Find where the given text appears and provide that cell's center as (x, y) coordinate. 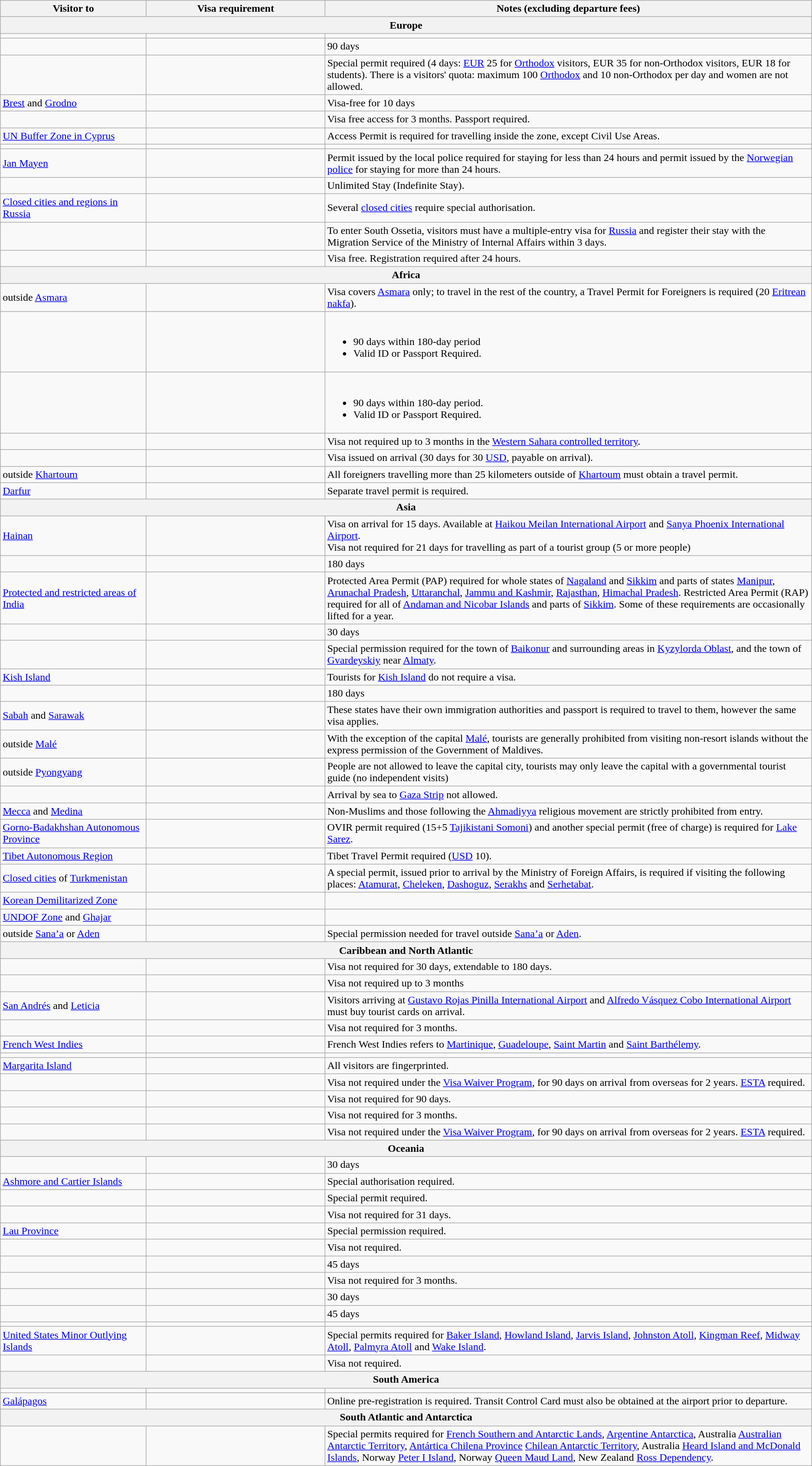
outside Khartoum (74, 474)
Sabah and Sarawak (74, 716)
UNDOF Zone and Ghajar (74, 917)
outside Sana’a or Aden (74, 934)
Jan Mayen (74, 163)
Visa free. Registration required after 24 hours. (568, 259)
All foreigners travelling more than 25 kilometers outside of Khartoum must obtain a travel permit. (568, 474)
Protected and restricted areas of India (74, 598)
Tibet Travel Permit required (USD 10). (568, 856)
Unlimited Stay (Indefinite Stay). (568, 185)
These states have their own immigration authorities and passport is required to travel to them, however the same visa applies. (568, 716)
Mecca and Medina (74, 811)
Asia (406, 507)
Online pre-registration is required. Transit Control Card must also be obtained at the airport prior to departure. (568, 1401)
outside Malé (74, 744)
Africa (406, 275)
Visa not required up to 3 months (568, 983)
Tibet Autonomous Region (74, 856)
Lau Province (74, 1231)
90 days within 180-day period.Valid ID or Passport Required. (568, 403)
Special permission needed for travel outside Sana’a or Aden. (568, 934)
South Atlantic and Antarctica (406, 1417)
Notes (excluding departure fees) (568, 9)
Non-Muslims and those following the Ahmadiyya religious movement are strictly prohibited from entry. (568, 811)
Visa covers Asmara only; to travel in the rest of the country, a Travel Permit for Foreigners is required (20 Eritrean nakfa). (568, 298)
French West Indies (74, 1045)
Special permit required. (568, 1198)
Darfur (74, 491)
OVIR permit required (15+5 Tajikistani Somoni) and another special permit (free of charge) is required for Lake Sarez. (568, 833)
Closed cities of Turkmenistan (74, 878)
90 days within 180-day periodValid ID or Passport Required. (568, 342)
Ashmore and Cartier Islands (74, 1181)
Access Permit is required for travelling inside the zone, except Civil Use Areas. (568, 136)
Brest and Grodno (74, 103)
Caribbean and North Atlantic (406, 950)
Visa not required up to 3 months in the Western Sahara controlled territory. (568, 441)
Separate travel permit is required. (568, 491)
Hainan (74, 536)
Closed cities and regions in Russia (74, 207)
Special permission required for the town of Baikonur and surrounding areas in Kyzylorda Oblast, and the town of Gvardeyskiy near Almaty. (568, 654)
Special authorisation required. (568, 1181)
Tourists for Kish Island do not require a visa. (568, 677)
Galápagos (74, 1401)
All visitors are fingerprinted. (568, 1066)
Special permission required. (568, 1231)
Visa free access for 3 months. Passport required. (568, 119)
Visitors arriving at Gustavo Rojas Pinilla International Airport and Alfredo Vásquez Cobo International Airport must buy tourist cards on arrival. (568, 1005)
Visa not required for 90 days. (568, 1099)
outside Pyongyang (74, 772)
Korean Demilitarized Zone (74, 901)
Gorno-Badakhshan Autonomous Province (74, 833)
Visa requirement (235, 9)
French West Indies refers to Martinique, Guadeloupe, Saint Martin and Saint Barthélemy. (568, 1045)
Visa not required for 31 days. (568, 1214)
South America (406, 1380)
Oceania (406, 1148)
Visa issued on arrival (30 days for 30 USD, payable on arrival). (568, 458)
Visa not required for 30 days, extendable to 180 days. (568, 966)
Several closed cities require special authorisation. (568, 207)
UN Buffer Zone in Cyprus (74, 136)
San Andrés and Leticia (74, 1005)
United States Minor Outlying Islands (74, 1341)
Visa-free for 10 days (568, 103)
People are not allowed to leave the capital city, tourists may only leave the capital with a governmental tourist guide (no independent visits) (568, 772)
outside Asmara (74, 298)
Arrival by sea to Gaza Strip not allowed. (568, 795)
90 days (568, 46)
Special permits required for Baker Island, Howland Island, Jarvis Island, Johnston Atoll, Kingman Reef, Midway Atoll, Palmyra Atoll and Wake Island. (568, 1341)
Kish Island (74, 677)
Europe (406, 25)
Visitor to (74, 9)
Margarita Island (74, 1066)
